Pinpoint the cell where the given text exists, returning its [x, y] midpoint coordinate. 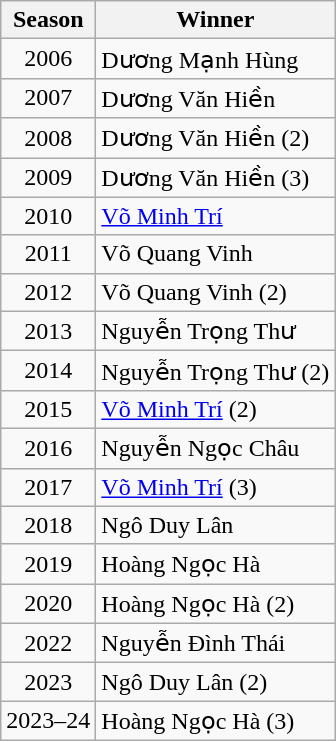
2016 [48, 448]
2010 [48, 216]
2014 [48, 371]
Hoàng Ngọc Hà (3) [216, 721]
2013 [48, 331]
Võ Quang Vinh [216, 254]
2007 [48, 98]
Dương Văn Hiền [216, 98]
2006 [48, 59]
Dương Văn Hiền (3) [216, 178]
2009 [48, 178]
Dương Mạnh Hùng [216, 59]
Hoàng Ngọc Hà [216, 564]
Nguyễn Ngọc Châu [216, 448]
Ngô Duy Lân [216, 525]
Ngô Duy Lân (2) [216, 682]
2018 [48, 525]
Nguyễn Trọng Thư (2) [216, 371]
2019 [48, 564]
Hoàng Ngọc Hà (2) [216, 604]
2023–24 [48, 721]
Nguyễn Đình Thái [216, 643]
Võ Minh Trí (2) [216, 409]
Winner [216, 20]
Võ Quang Vinh (2) [216, 292]
Dương Văn Hiền (2) [216, 138]
2015 [48, 409]
2011 [48, 254]
2023 [48, 682]
Nguyễn Trọng Thư [216, 331]
2017 [48, 487]
2020 [48, 604]
2008 [48, 138]
2022 [48, 643]
Võ Minh Trí (3) [216, 487]
2012 [48, 292]
Võ Minh Trí [216, 216]
Season [48, 20]
